For the text-containing cell, return its midpoint in (X, Y) coordinate format. 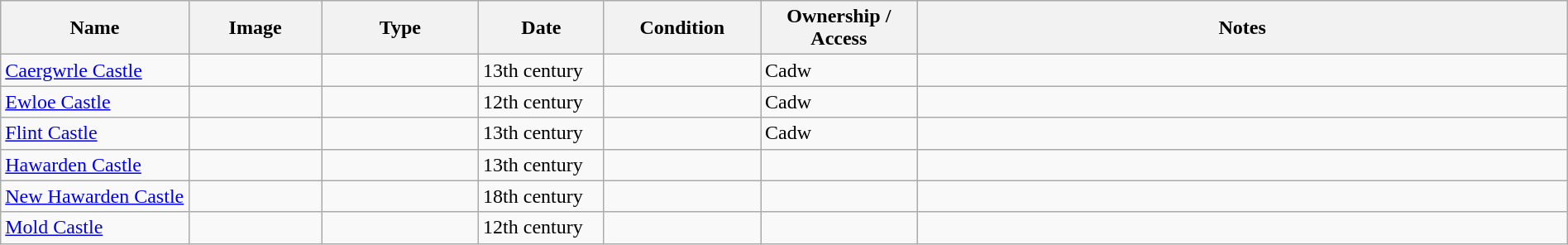
Image (255, 28)
Flint Castle (94, 133)
Name (94, 28)
Mold Castle (94, 228)
Ownership / Access (839, 28)
Hawarden Castle (94, 165)
Type (400, 28)
Condition (681, 28)
Date (542, 28)
Ewloe Castle (94, 102)
18th century (542, 196)
New Hawarden Castle (94, 196)
Notes (1242, 28)
Caergwrle Castle (94, 70)
